Scan for the cell matching the given text and deliver its [X, Y] coordinate at center. 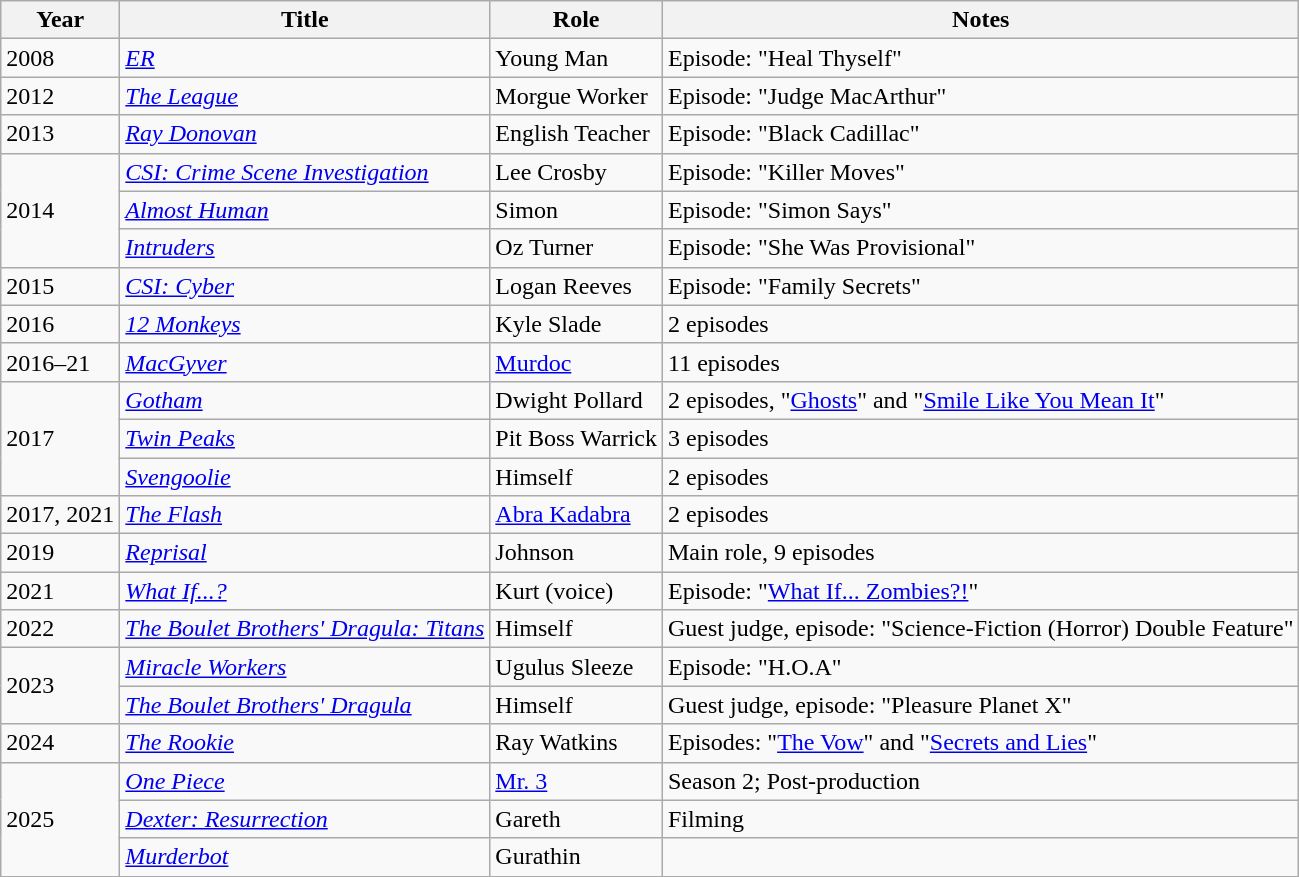
Pit Boss Warrick [576, 438]
Episode: "H.O.A" [980, 667]
2 episodes, "Ghosts" and "Smile Like You Mean It" [980, 400]
Dexter: Resurrection [305, 819]
Episode: "Heal Thyself" [980, 58]
2016–21 [60, 362]
The Flash [305, 515]
The Boulet Brothers' Dragula: Titans [305, 629]
Morgue Worker [576, 96]
2025 [60, 819]
Johnson [576, 553]
2013 [60, 134]
Gotham [305, 400]
Ray Donovan [305, 134]
11 episodes [980, 362]
Svengoolie [305, 477]
2024 [60, 743]
Title [305, 20]
Dwight Pollard [576, 400]
2008 [60, 58]
Reprisal [305, 553]
Ugulus Sleeze [576, 667]
CSI: Crime Scene Investigation [305, 172]
Intruders [305, 248]
Episode: "Killer Moves" [980, 172]
Role [576, 20]
Kurt (voice) [576, 591]
Episode: "Black Cadillac" [980, 134]
Episode: "What If... Zombies?!" [980, 591]
2015 [60, 286]
CSI: Cyber [305, 286]
Episode: "She Was Provisional" [980, 248]
Main role, 9 episodes [980, 553]
Lee Crosby [576, 172]
2017, 2021 [60, 515]
ER [305, 58]
Notes [980, 20]
Episode: "Family Secrets" [980, 286]
The League [305, 96]
Episode: "Judge MacArthur" [980, 96]
Logan Reeves [576, 286]
Filming [980, 819]
2014 [60, 210]
Guest judge, episode: "Pleasure Planet X" [980, 705]
What If...? [305, 591]
Twin Peaks [305, 438]
The Boulet Brothers' Dragula [305, 705]
3 episodes [980, 438]
Gurathin [576, 857]
2019 [60, 553]
2016 [60, 324]
2017 [60, 438]
Miracle Workers [305, 667]
Season 2; Post-production [980, 781]
Simon [576, 210]
MacGyver [305, 362]
12 Monkeys [305, 324]
Murderbot [305, 857]
Guest judge, episode: "Science-Fiction (Horror) Double Feature" [980, 629]
Abra Kadabra [576, 515]
2022 [60, 629]
Young Man [576, 58]
Episodes: "The Vow" and "Secrets and Lies" [980, 743]
Almost Human [305, 210]
2021 [60, 591]
Mr. 3 [576, 781]
English Teacher [576, 134]
2012 [60, 96]
Episode: "Simon Says" [980, 210]
Year [60, 20]
Ray Watkins [576, 743]
2023 [60, 686]
One Piece [305, 781]
Kyle Slade [576, 324]
Gareth [576, 819]
The Rookie [305, 743]
Oz Turner [576, 248]
Murdoc [576, 362]
